Search for the cell housing the specified text and yield its (x, y) center coordinate. 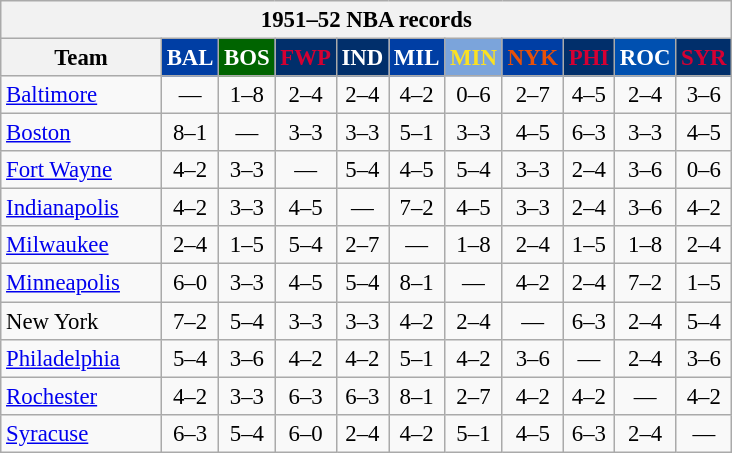
New York (82, 321)
MIN (474, 58)
SYR (704, 58)
IND (362, 58)
Philadelphia (82, 358)
ROC (644, 58)
Baltimore (82, 95)
BAL (190, 58)
Milwaukee (82, 245)
Syracuse (82, 433)
Fort Wayne (82, 170)
1951–52 NBA records (366, 20)
MIL (417, 58)
Minneapolis (82, 283)
Indianapolis (82, 208)
PHI (588, 58)
FWP (306, 58)
Team (82, 58)
Rochester (82, 396)
BOS (247, 58)
NYK (532, 58)
Boston (82, 133)
